Extract the (X, Y) coordinate from the center of the cell holding the provided text.  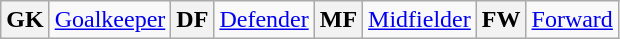
Goalkeeper (110, 20)
Midfielder (420, 20)
DF (192, 20)
FW (501, 20)
Defender (264, 20)
Forward (572, 20)
GK (25, 20)
MF (338, 20)
